Search for the cell housing the specified text and yield its (x, y) center coordinate. 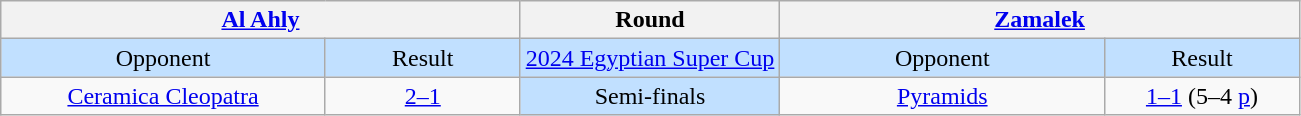
Semi-finals (650, 96)
Ceramica Cleopatra (164, 96)
2–1 (422, 96)
Al Ahly (260, 20)
Pyramids (942, 96)
Zamalek (1040, 20)
2024 Egyptian Super Cup (650, 58)
Round (650, 20)
1–1 (5–4 p) (1202, 96)
